Return (X, Y) of the center of cell containing provided text 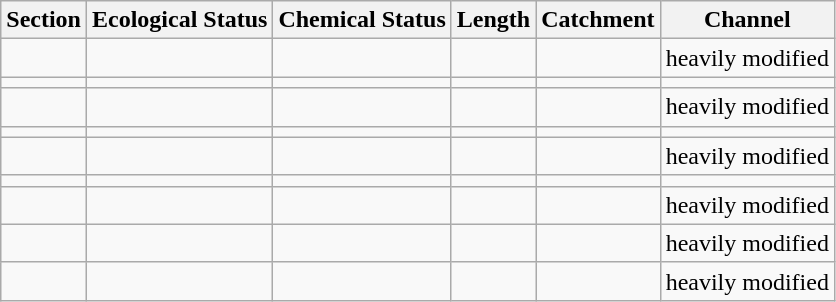
Length (493, 20)
Chemical Status (362, 20)
Ecological Status (179, 20)
Section (44, 20)
Catchment (598, 20)
Channel (747, 20)
